Return [x, y] of the center of cell containing provided text 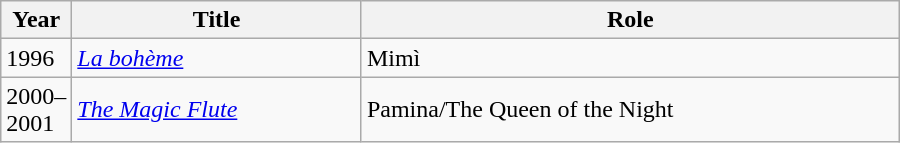
2000–2001 [36, 110]
Mimì [630, 58]
La bohème [217, 58]
1996 [36, 58]
Role [630, 20]
Year [36, 20]
The Magic Flute [217, 110]
Pamina/The Queen of the Night [630, 110]
Title [217, 20]
